Search for the cell housing the specified text and yield its [X, Y] center coordinate. 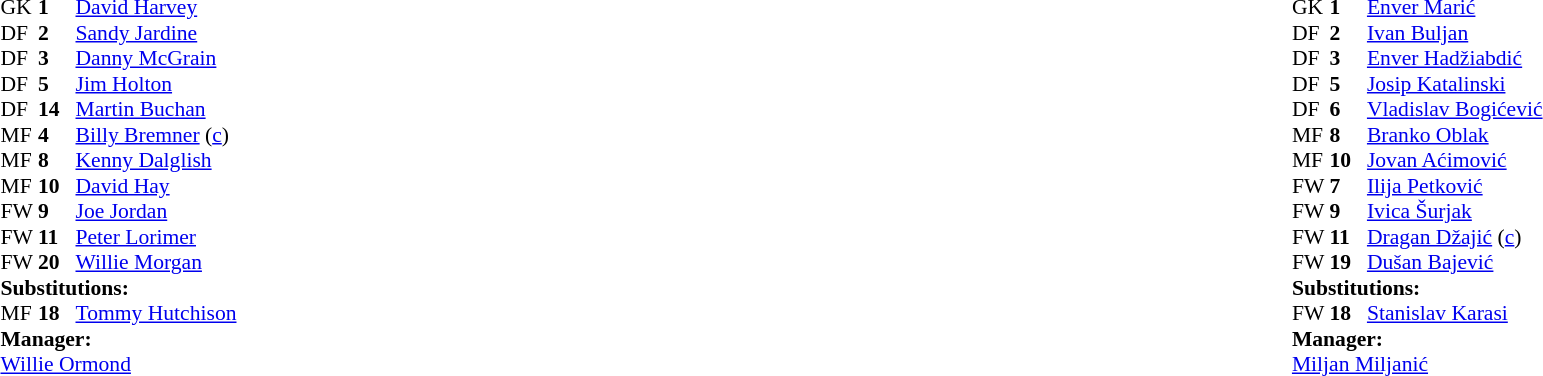
14 [57, 109]
Danny McGrain [156, 59]
Stanislav Karasi [1455, 313]
Billy Bremner (c) [156, 135]
Willie Morgan [156, 263]
Dušan Bajević [1455, 263]
Vladislav Bogićević [1455, 109]
6 [1348, 109]
Tommy Hutchison [156, 313]
Josip Katalinski [1455, 84]
Branko Oblak [1455, 135]
Ilija Petković [1455, 186]
Kenny Dalglish [156, 161]
7 [1348, 186]
19 [1348, 263]
4 [57, 135]
20 [57, 263]
Peter Lorimer [156, 237]
Dragan Džajić (c) [1455, 237]
Jovan Aćimović [1455, 161]
David Hay [156, 186]
Enver Hadžiabdić [1455, 59]
Ivica Šurjak [1455, 211]
Sandy Jardine [156, 33]
Jim Holton [156, 84]
Joe Jordan [156, 211]
Martin Buchan [156, 109]
Ivan Buljan [1455, 33]
